Capture the cell that displays the provided text and extract its [x, y] central coordinate. 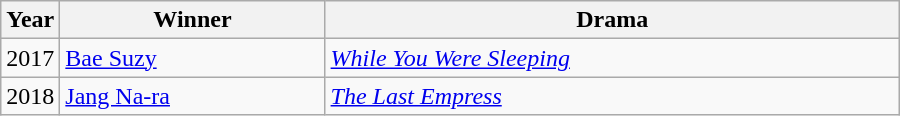
2017 [30, 58]
Bae Suzy [192, 58]
While You Were Sleeping [612, 58]
Winner [192, 20]
Drama [612, 20]
Jang Na-ra [192, 96]
Year [30, 20]
The Last Empress [612, 96]
2018 [30, 96]
